Detect which cell encompasses the target text, then output its (x, y) center coordinate. 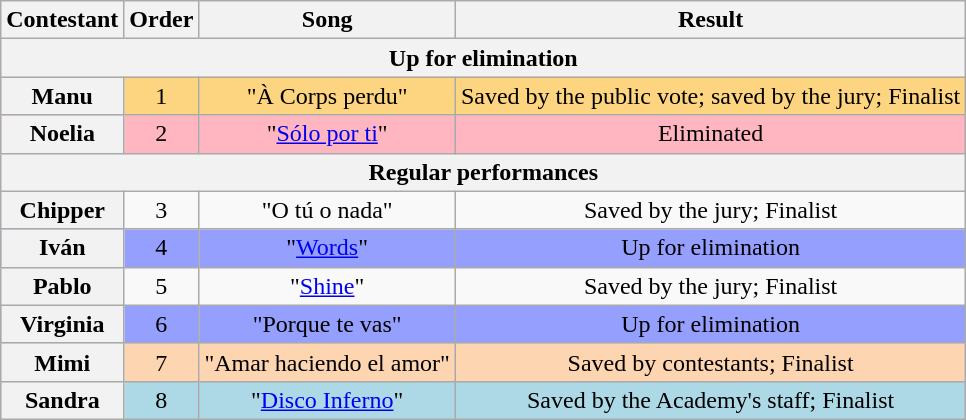
"Amar haciendo el amor" (328, 362)
Sandra (62, 400)
Song (328, 20)
Saved by contestants; Finalist (710, 362)
7 (162, 362)
Saved by the public vote; saved by the jury; Finalist (710, 96)
2 (162, 134)
Order (162, 20)
Chipper (62, 210)
4 (162, 248)
Result (710, 20)
"Shine" (328, 286)
"Porque te vas" (328, 324)
"À Corps perdu" (328, 96)
Eliminated (710, 134)
3 (162, 210)
"Words" (328, 248)
6 (162, 324)
Pablo (62, 286)
"Sólo por ti" (328, 134)
"Disco Inferno" (328, 400)
Virginia (62, 324)
1 (162, 96)
8 (162, 400)
Manu (62, 96)
5 (162, 286)
Regular performances (484, 172)
Contestant (62, 20)
Mimi (62, 362)
"O tú o nada" (328, 210)
Iván (62, 248)
Saved by the Academy's staff; Finalist (710, 400)
Noelia (62, 134)
